Output the (X, Y) coordinate of the center of the cell containing the given text.  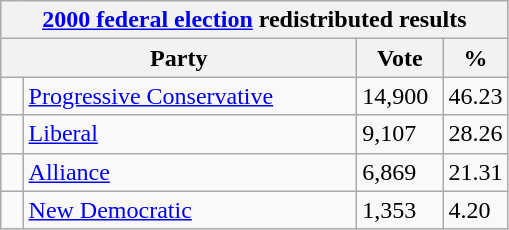
14,900 (400, 96)
2000 federal election redistributed results (254, 20)
28.26 (476, 134)
% (476, 58)
9,107 (400, 134)
Progressive Conservative (190, 96)
4.20 (476, 210)
Vote (400, 58)
6,869 (400, 172)
Party (179, 58)
Liberal (190, 134)
Alliance (190, 172)
46.23 (476, 96)
21.31 (476, 172)
1,353 (400, 210)
New Democratic (190, 210)
